Search for the cell housing the specified text and yield its [x, y] center coordinate. 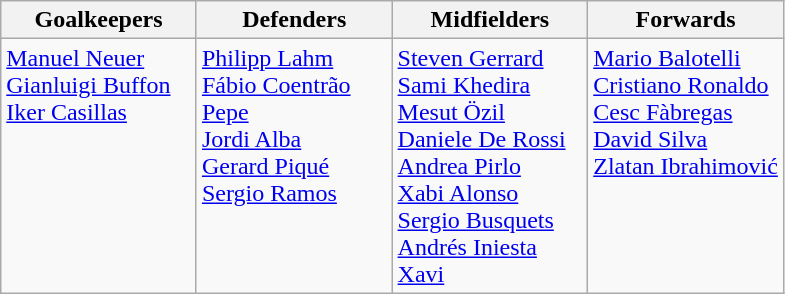
Manuel Neuer Gianluigi Buffon Iker Casillas [99, 166]
Defenders [294, 20]
Mario Balotelli Cristiano Ronaldo Cesc Fàbregas David Silva Zlatan Ibrahimović [686, 166]
Forwards [686, 20]
Philipp Lahm Fábio Coentrão Pepe Jordi Alba Gerard Piqué Sergio Ramos [294, 166]
Goalkeepers [99, 20]
Steven Gerrard Sami Khedira Mesut Özil Daniele De Rossi Andrea Pirlo Xabi Alonso Sergio Busquets Andrés Iniesta Xavi [490, 166]
Midfielders [490, 20]
